Find where the given text appears and provide that cell's center as (x, y) coordinate. 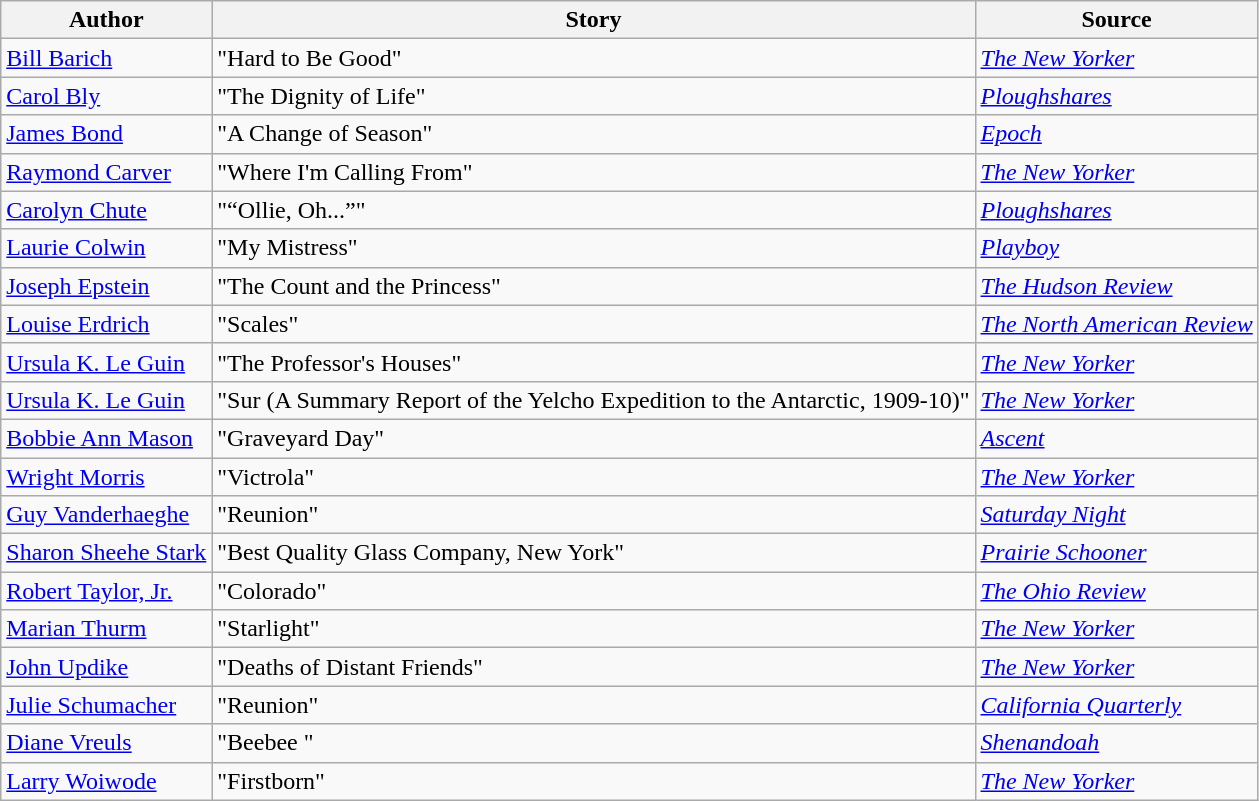
Prairie Schooner (1116, 553)
"Where I'm Calling From" (594, 172)
"The Professor's Houses" (594, 362)
James Bond (106, 134)
The Hudson Review (1116, 286)
Saturday Night (1116, 515)
Bobbie Ann Mason (106, 438)
Larry Woiwode (106, 781)
"Hard to Be Good" (594, 58)
Shenandoah (1116, 743)
Guy Vanderhaeghe (106, 515)
John Updike (106, 667)
Julie Schumacher (106, 705)
"Victrola" (594, 477)
Story (594, 20)
Robert Taylor, Jr. (106, 591)
Ascent (1116, 438)
Diane Vreuls (106, 743)
Author (106, 20)
Playboy (1116, 248)
Carol Bly (106, 96)
"Best Quality Glass Company, New York" (594, 553)
Wright Morris (106, 477)
"My Mistress" (594, 248)
California Quarterly (1116, 705)
Epoch (1116, 134)
Bill Barich (106, 58)
"Scales" (594, 324)
The North American Review (1116, 324)
"A Change of Season" (594, 134)
Carolyn Chute (106, 210)
"Firstborn" (594, 781)
Marian Thurm (106, 629)
"Graveyard Day" (594, 438)
"The Dignity of Life" (594, 96)
"Beebee " (594, 743)
Raymond Carver (106, 172)
The Ohio Review (1116, 591)
"The Count and the Princess" (594, 286)
Sharon Sheehe Stark (106, 553)
Laurie Colwin (106, 248)
Source (1116, 20)
Louise Erdrich (106, 324)
"Colorado" (594, 591)
"Sur (A Summary Report of the Yelcho Expedition to the Antarctic, 1909-10)" (594, 400)
"Deaths of Distant Friends" (594, 667)
"Starlight" (594, 629)
"“Ollie, Oh...”" (594, 210)
Joseph Epstein (106, 286)
